Pinpoint the cell where the given text exists, returning its [x, y] midpoint coordinate. 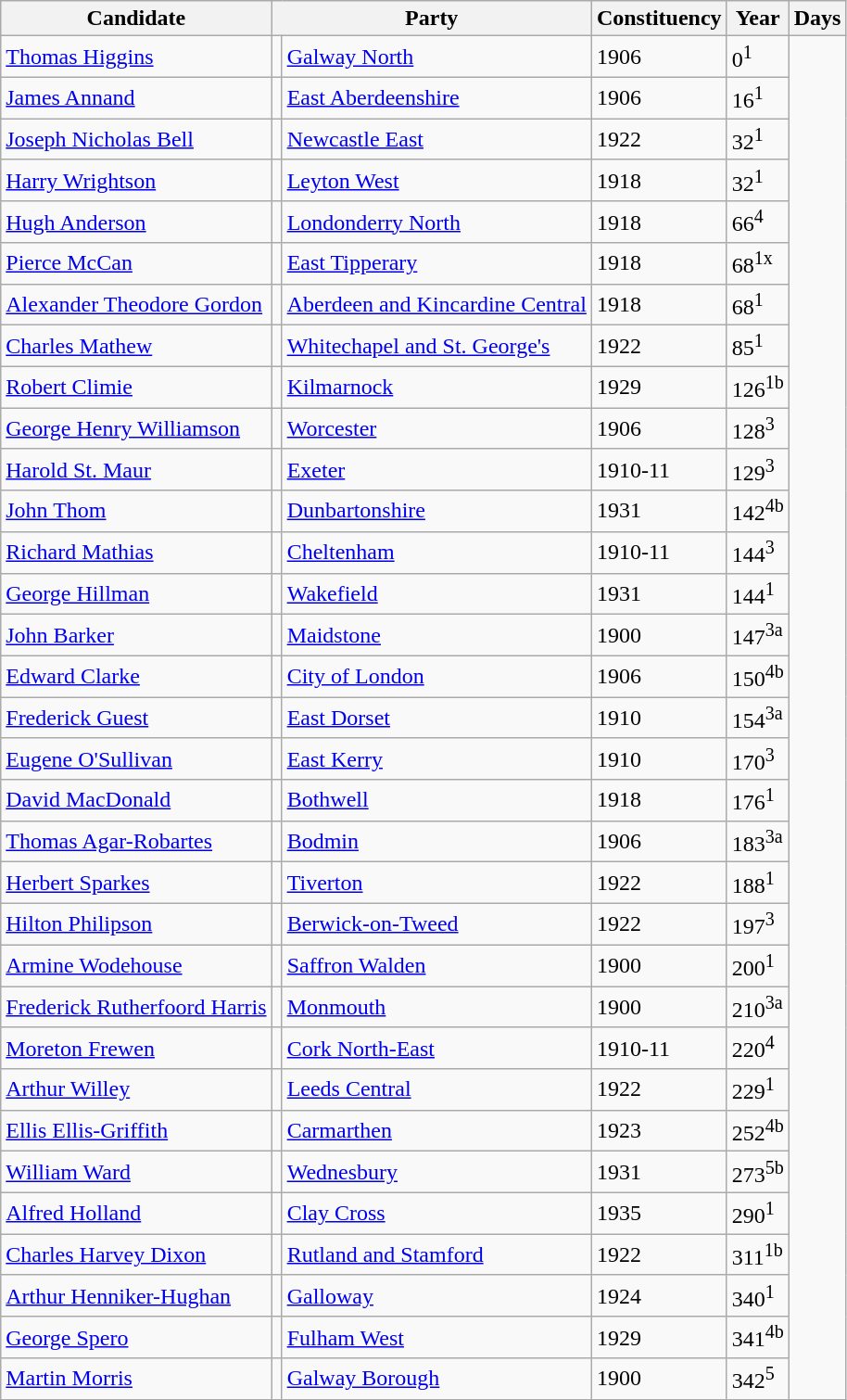
Maidstone [436, 636]
1973 [758, 923]
1441 [758, 593]
2001 [758, 966]
Joseph Nicholas Bell [136, 139]
Thomas Agar-Robartes [136, 842]
681 [758, 304]
Alexander Theodore Gordon [136, 304]
Cork North-East [436, 1048]
Clay Cross [436, 1213]
East Aberdeenshire [436, 98]
2524b [758, 1131]
3111b [758, 1255]
Robert Climie [136, 388]
1473a [758, 636]
Frederick Rutherfoord Harris [136, 1007]
681x [758, 263]
1881 [758, 883]
Galway North [436, 57]
3401 [758, 1296]
Galway Borough [436, 1380]
Tiverton [436, 883]
Constituency [659, 19]
1293 [758, 469]
Pierce McCan [136, 263]
Galloway [436, 1296]
Arthur Willey [136, 1090]
Whitechapel and St. George's [436, 347]
Armine Wodehouse [136, 966]
Rutland and Stamford [436, 1255]
Martin Morris [136, 1380]
Carmarthen [436, 1131]
Aberdeen and Kincardine Central [436, 304]
Thomas Higgins [136, 57]
1543a [758, 718]
Harold St. Maur [136, 469]
1283 [758, 428]
Cheltenham [436, 553]
Year [758, 19]
Leyton West [436, 180]
John Thom [136, 512]
Kilmarnock [436, 388]
George Henry Williamson [136, 428]
Charles Mathew [136, 347]
Eugene O'Sullivan [136, 758]
1504b [758, 677]
Fulham West [436, 1337]
1761 [758, 801]
Hilton Philipson [136, 923]
Dunbartonshire [436, 512]
2204 [758, 1048]
East Kerry [436, 758]
Bothwell [436, 801]
Frederick Guest [136, 718]
Party [432, 19]
2103a [758, 1007]
Wednesbury [436, 1172]
East Dorset [436, 718]
John Barker [136, 636]
01 [758, 57]
Hugh Anderson [136, 223]
1261b [758, 388]
Herbert Sparkes [136, 883]
Charles Harvey Dixon [136, 1255]
Saffron Walden [436, 966]
City of London [436, 677]
1923 [659, 1131]
161 [758, 98]
James Annand [136, 98]
Worcester [436, 428]
851 [758, 347]
2735b [758, 1172]
Exeter [436, 469]
Berwick-on-Tweed [436, 923]
1424b [758, 512]
Alfred Holland [136, 1213]
3414b [758, 1337]
Richard Mathias [136, 553]
Arthur Henniker-Hughan [136, 1296]
1924 [659, 1296]
Ellis Ellis-Griffith [136, 1131]
Moreton Frewen [136, 1048]
1703 [758, 758]
664 [758, 223]
Days [817, 19]
3425 [758, 1380]
2291 [758, 1090]
George Hillman [136, 593]
1833a [758, 842]
Monmouth [436, 1007]
Harry Wrightson [136, 180]
Wakefield [436, 593]
Candidate [136, 19]
Leeds Central [436, 1090]
David MacDonald [136, 801]
William Ward [136, 1172]
East Tipperary [436, 263]
Newcastle East [436, 139]
George Spero [136, 1337]
Londonderry North [436, 223]
Edward Clarke [136, 677]
1443 [758, 553]
1935 [659, 1213]
Bodmin [436, 842]
2901 [758, 1213]
